For the text-containing cell, return its midpoint in (X, Y) coordinate format. 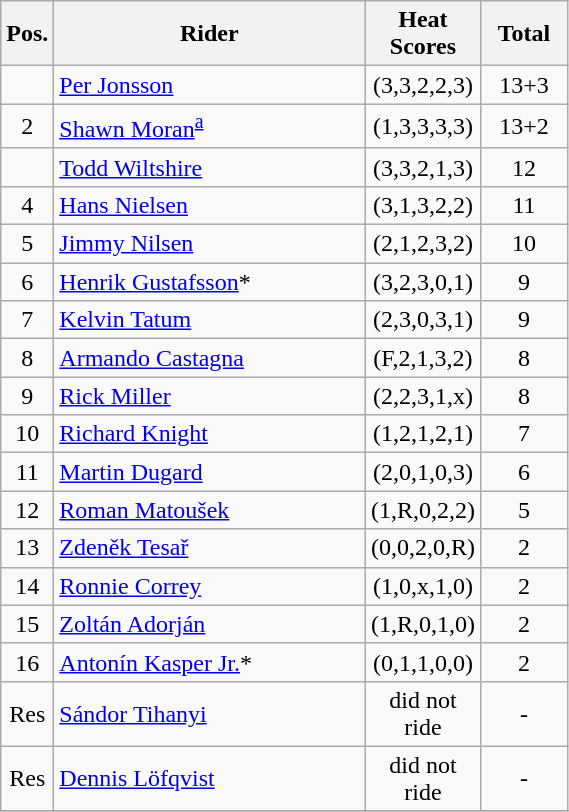
Total (524, 34)
(3,1,3,2,2) (423, 205)
Shawn Morana (210, 126)
13+2 (524, 126)
(1,0,x,1,0) (423, 586)
Roman Matoušek (210, 510)
Hans Nielsen (210, 205)
(1,2,1,2,1) (423, 434)
(2,1,2,3,2) (423, 244)
14 (28, 586)
Armando Castagna (210, 358)
Zoltán Adorján (210, 624)
Martin Dugard (210, 472)
15 (28, 624)
(1,R,0,1,0) (423, 624)
Zdeněk Tesař (210, 548)
(2,3,0,3,1) (423, 320)
Pos. (28, 34)
(3,3,2,1,3) (423, 167)
Antonín Kasper Jr.* (210, 662)
(1,3,3,3,3) (423, 126)
13+3 (524, 85)
(2,0,1,0,3) (423, 472)
(3,2,3,0,1) (423, 282)
Richard Knight (210, 434)
16 (28, 662)
(1,R,0,2,2) (423, 510)
13 (28, 548)
Per Jonsson (210, 85)
(F,2,1,3,2) (423, 358)
4 (28, 205)
Heat Scores (423, 34)
Jimmy Nilsen (210, 244)
Rider (210, 34)
(0,1,1,0,0) (423, 662)
(3,3,2,2,3) (423, 85)
(0,0,2,0,R) (423, 548)
(2,2,3,1,x) (423, 396)
Henrik Gustafsson* (210, 282)
Ronnie Correy (210, 586)
Kelvin Tatum (210, 320)
Sándor Tihanyi (210, 714)
Rick Miller (210, 396)
Dennis Löfqvist (210, 778)
Todd Wiltshire (210, 167)
